Output the (x, y) coordinate of the center of the cell containing the given text.  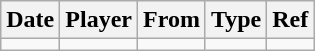
From (171, 20)
Date (30, 20)
Type (236, 20)
Ref (290, 20)
Player (99, 20)
